Provide the (x, y) coordinate of the cell's center where the given text is located.  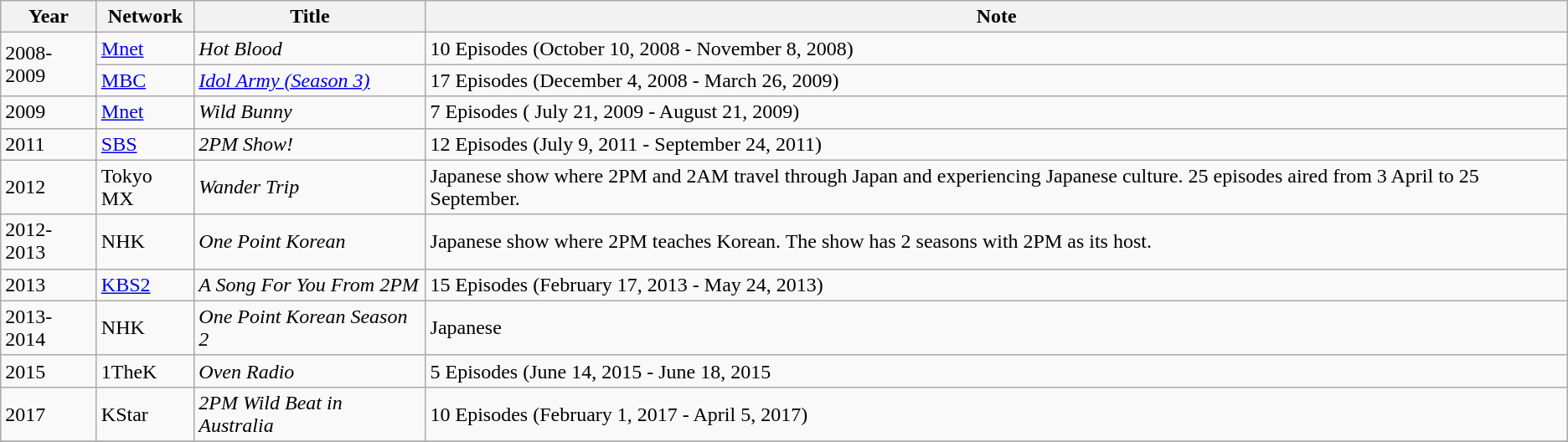
KStar (146, 414)
Japanese (997, 328)
MBC (146, 80)
17 Episodes (December 4, 2008 - March 26, 2009) (997, 80)
Note (997, 17)
15 Episodes (February 17, 2013 - May 24, 2013) (997, 285)
5 Episodes (June 14, 2015 - June 18, 2015 (997, 371)
Hot Blood (310, 49)
Wander Trip (310, 188)
10 Episodes (October 10, 2008 - November 8, 2008) (997, 49)
2013-2014 (49, 328)
Japanese show where 2PM and 2AM travel through Japan and experiencing Japanese culture. 25 episodes aired from 3 April to 25 September. (997, 188)
One Point Korean (310, 241)
7 Episodes ( July 21, 2009 - August 21, 2009) (997, 112)
2013 (49, 285)
Oven Radio (310, 371)
2009 (49, 112)
Year (49, 17)
One Point Korean Season 2 (310, 328)
2008-2009 (49, 64)
Title (310, 17)
1TheK (146, 371)
Network (146, 17)
12 Episodes (July 9, 2011 - September 24, 2011) (997, 144)
Wild Bunny (310, 112)
SBS (146, 144)
2PM Wild Beat in Australia (310, 414)
Tokyo MX (146, 188)
2011 (49, 144)
2015 (49, 371)
2PM Show! (310, 144)
2012 (49, 188)
A Song For You From 2PM (310, 285)
2012-2013 (49, 241)
Idol Army (Season 3) (310, 80)
Japanese show where 2PM teaches Korean. The show has 2 seasons with 2PM as its host. (997, 241)
10 Episodes (February 1, 2017 - April 5, 2017) (997, 414)
2017 (49, 414)
KBS2 (146, 285)
